Return the (x, y) coordinate for the center point of the cell that contains the specified text.  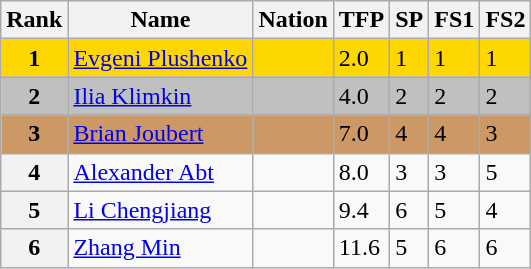
8.0 (361, 172)
2.0 (361, 58)
FS1 (454, 20)
7.0 (361, 134)
11.6 (361, 248)
Name (160, 20)
Alexander Abt (160, 172)
Brian Joubert (160, 134)
4.0 (361, 96)
TFP (361, 20)
Li Chengjiang (160, 210)
Nation (293, 20)
SP (410, 20)
Ilia Klimkin (160, 96)
Zhang Min (160, 248)
Rank (34, 20)
9.4 (361, 210)
Evgeni Plushenko (160, 58)
FS2 (506, 20)
